Scan for the cell matching the given text and deliver its [x, y] coordinate at center. 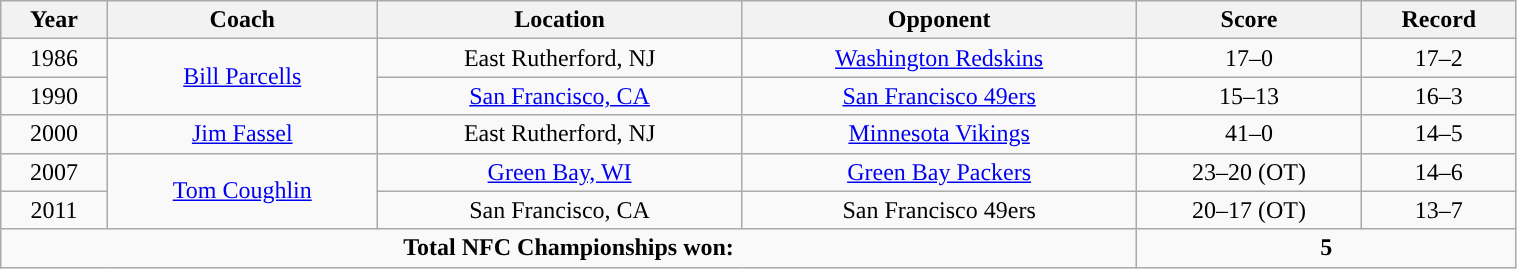
2000 [54, 134]
Score [1248, 20]
14–6 [1439, 172]
Total NFC Championships won: [569, 248]
15–13 [1248, 96]
14–5 [1439, 134]
1990 [54, 96]
17–2 [1439, 58]
17–0 [1248, 58]
16–3 [1439, 96]
Green Bay Packers [940, 172]
20–17 (OT) [1248, 210]
Location [559, 20]
Jim Fassel [242, 134]
13–7 [1439, 210]
Record [1439, 20]
Washington Redskins [940, 58]
Bill Parcells [242, 77]
Year [54, 20]
41–0 [1248, 134]
Minnesota Vikings [940, 134]
2011 [54, 210]
Opponent [940, 20]
1986 [54, 58]
Coach [242, 20]
2007 [54, 172]
Tom Coughlin [242, 191]
23–20 (OT) [1248, 172]
Green Bay, WI [559, 172]
5 [1326, 248]
